Capture the cell that displays the provided text and extract its [X, Y] central coordinate. 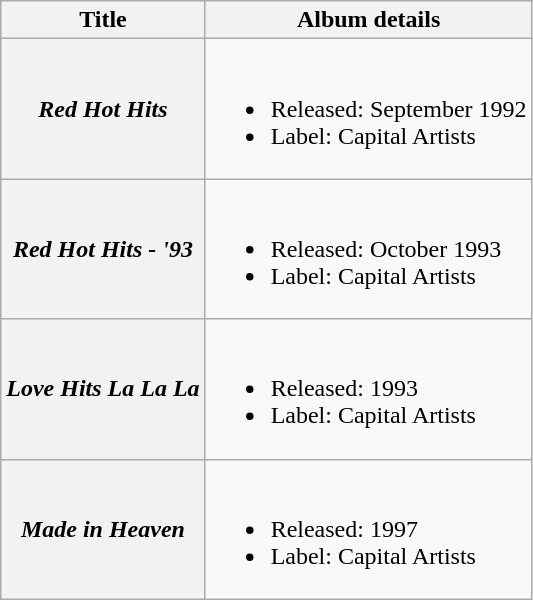
Released: October 1993Label: Capital Artists [368, 249]
Love Hits La La La [103, 389]
Released: 1997Label: Capital Artists [368, 529]
Released: September 1992Label: Capital Artists [368, 109]
Red Hot Hits - '93 [103, 249]
Album details [368, 20]
Red Hot Hits [103, 109]
Title [103, 20]
Released: 1993Label: Capital Artists [368, 389]
Made in Heaven [103, 529]
